Scan for the cell matching the given text and deliver its (x, y) coordinate at center. 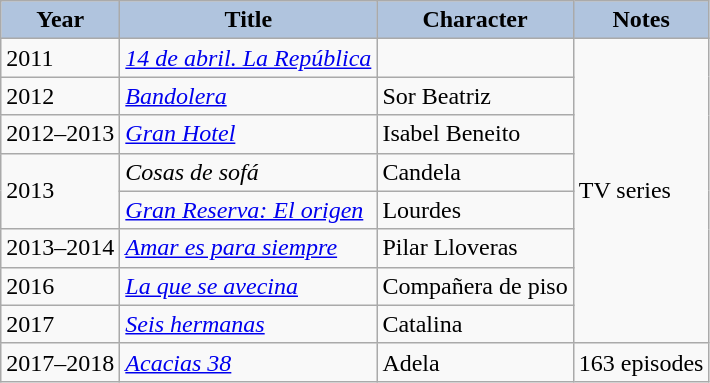
2012–2013 (60, 134)
2012 (60, 96)
14 de abril. La República (248, 58)
Year (60, 20)
Lourdes (475, 210)
Isabel Beneito (475, 134)
163 episodes (641, 362)
Cosas de sofá (248, 172)
Acacias 38 (248, 362)
Adela (475, 362)
Title (248, 20)
Catalina (475, 324)
Candela (475, 172)
Notes (641, 20)
Sor Beatriz (475, 96)
Compañera de piso (475, 286)
La que se avecina (248, 286)
2013–2014 (60, 248)
Gran Hotel (248, 134)
TV series (641, 191)
Amar es para siempre (248, 248)
2013 (60, 191)
Gran Reserva: El origen (248, 210)
2017 (60, 324)
2011 (60, 58)
Character (475, 20)
Pilar Lloveras (475, 248)
Bandolera (248, 96)
Seis hermanas (248, 324)
2017–2018 (60, 362)
2016 (60, 286)
